Return the [X, Y] coordinate for the center point of the cell that contains the specified text.  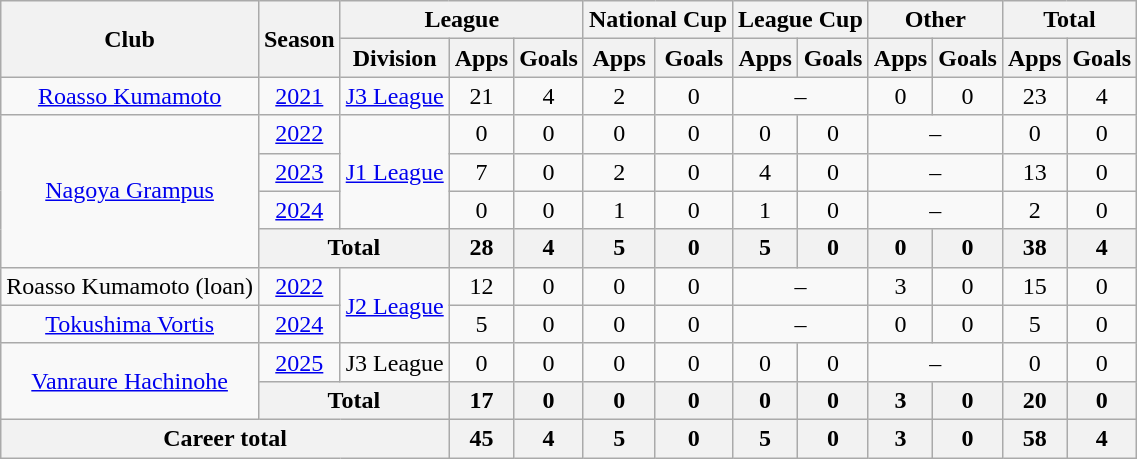
20 [1034, 400]
Nagoya Grampus [130, 191]
Roasso Kumamoto (loan) [130, 286]
League Cup [801, 20]
15 [1034, 286]
45 [481, 438]
7 [481, 172]
Other [935, 20]
2023 [299, 172]
Roasso Kumamoto [130, 96]
J1 League [394, 172]
2025 [299, 362]
23 [1034, 96]
Division [394, 58]
21 [481, 96]
12 [481, 286]
38 [1034, 248]
Season [299, 39]
League [462, 20]
Career total [225, 438]
28 [481, 248]
Tokushima Vortis [130, 324]
J2 League [394, 305]
13 [1034, 172]
National Cup [658, 20]
Vanraure Hachinohe [130, 381]
17 [481, 400]
2021 [299, 96]
Club [130, 39]
58 [1034, 438]
